Output the [x, y] coordinate of the center of the cell containing the given text.  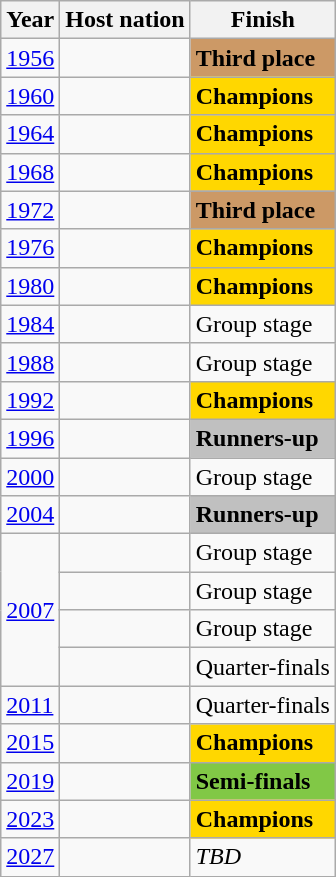
Year [30, 20]
2027 [30, 857]
2004 [30, 515]
1980 [30, 286]
TBD [262, 857]
1964 [30, 134]
2023 [30, 819]
Semi-finals [262, 781]
1996 [30, 438]
1988 [30, 362]
1956 [30, 58]
Host nation [125, 20]
2007 [30, 610]
Finish [262, 20]
2000 [30, 477]
2019 [30, 781]
1968 [30, 172]
1984 [30, 324]
1992 [30, 400]
1960 [30, 96]
1972 [30, 210]
2011 [30, 705]
2015 [30, 743]
1976 [30, 248]
